Determine the [X, Y] coordinate at the center of the cell enclosing the given text.  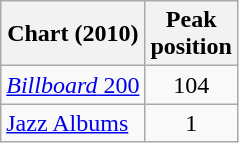
1 [191, 123]
Peakposition [191, 34]
Chart (2010) [73, 34]
104 [191, 85]
Jazz Albums [73, 123]
Billboard 200 [73, 85]
